Return [X, Y] of the center of cell containing provided text 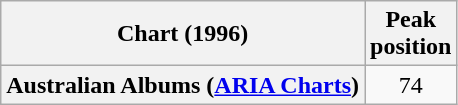
74 [411, 85]
Peakposition [411, 34]
Australian Albums (ARIA Charts) [183, 85]
Chart (1996) [183, 34]
